Detect which cell encompasses the target text, then output its (X, Y) center coordinate. 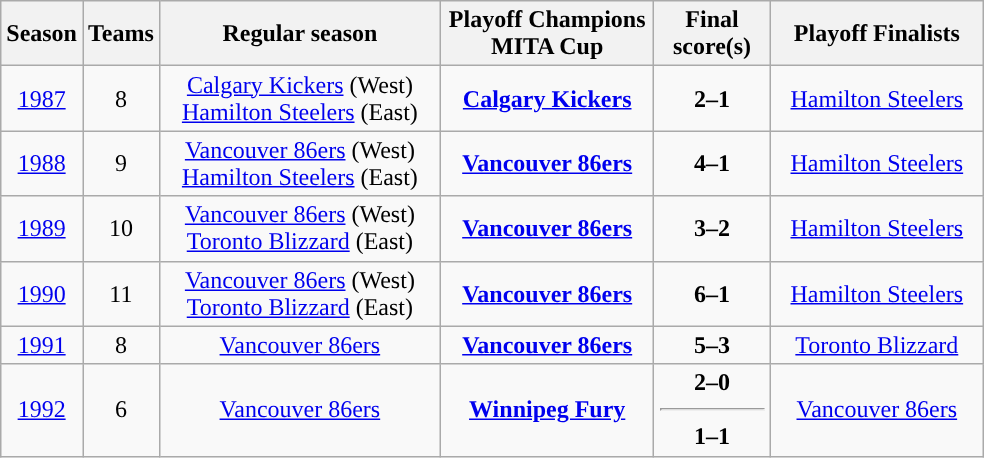
4–1 (712, 164)
Vancouver 86ers (West) Hamilton Steelers (East) (300, 164)
1990 (42, 294)
Calgary Kickers (West) Hamilton Steelers (East) (300, 98)
Playoff Finalists (877, 34)
Season (42, 34)
1992 (42, 410)
Toronto Blizzard (877, 345)
Playoff ChampionsMITA Cup (547, 34)
Final score(s) (712, 34)
Regular season (300, 34)
3–2 (712, 228)
2–1 (712, 98)
11 (120, 294)
6 (120, 410)
Calgary Kickers (547, 98)
1991 (42, 345)
2–01–1 (712, 410)
1988 (42, 164)
10 (120, 228)
6–1 (712, 294)
Winnipeg Fury (547, 410)
1987 (42, 98)
9 (120, 164)
1989 (42, 228)
Teams (120, 34)
5–3 (712, 345)
